Scan for the cell matching the given text and deliver its (x, y) coordinate at center. 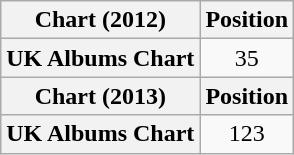
Chart (2012) (100, 20)
123 (247, 134)
35 (247, 58)
Chart (2013) (100, 96)
